Identify which cell holds the provided text, then report its [x, y] central coordinate. 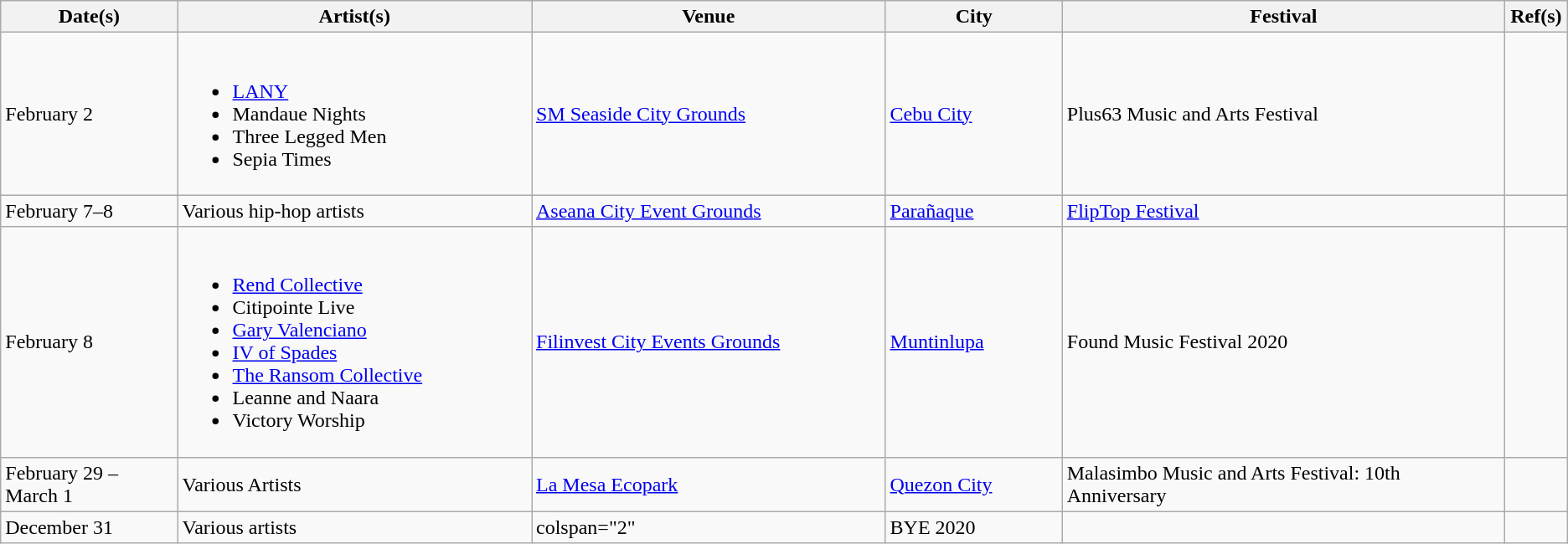
Date(s) [89, 17]
Ref(s) [1536, 17]
BYE 2020 [973, 527]
Filinvest City Events Grounds [709, 341]
February 2 [89, 114]
February 8 [89, 341]
La Mesa Ecopark [709, 484]
Various artists [355, 527]
Parañaque [973, 211]
FlipTop Festival [1283, 211]
City [973, 17]
Rend CollectiveCitipointe LiveGary ValencianoIV of SpadesThe Ransom CollectiveLeanne and NaaraVictory Worship [355, 341]
Found Music Festival 2020 [1283, 341]
February 29 – March 1 [89, 484]
Artist(s) [355, 17]
Venue [709, 17]
Malasimbo Music and Arts Festival: 10th Anniversary [1283, 484]
Festival [1283, 17]
Various Artists [355, 484]
Aseana City Event Grounds [709, 211]
Plus63 Music and Arts Festival [1283, 114]
LANYMandaue NightsThree Legged MenSepia Times [355, 114]
December 31 [89, 527]
Muntinlupa [973, 341]
Quezon City [973, 484]
SM Seaside City Grounds [709, 114]
Cebu City [973, 114]
Various hip-hop artists [355, 211]
colspan="2" [709, 527]
February 7–8 [89, 211]
